Return the [x, y] coordinate for the center point of the cell that contains the specified text.  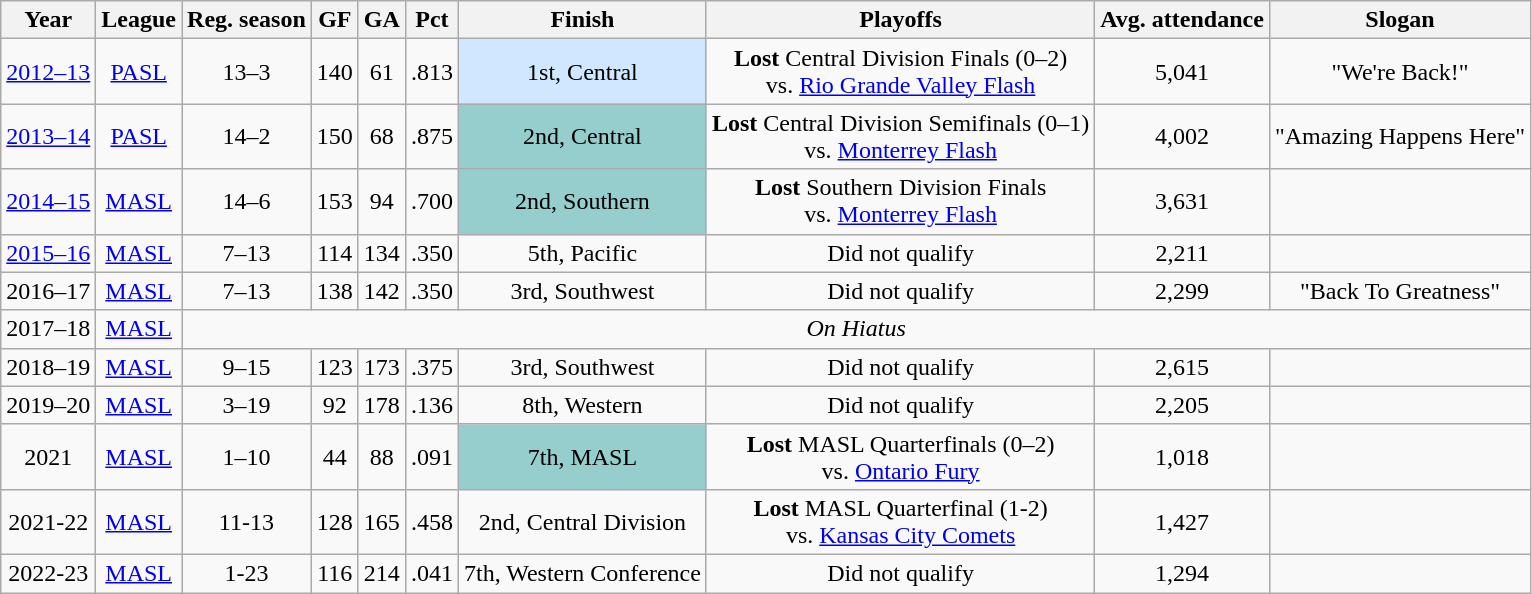
2,211 [1182, 253]
.875 [432, 136]
2,299 [1182, 291]
1-23 [247, 573]
Year [48, 20]
138 [334, 291]
2nd, Central [582, 136]
8th, Western [582, 405]
2019–20 [48, 405]
2017–18 [48, 329]
14–2 [247, 136]
Lost MASL Quarterfinals (0–2)vs. Ontario Fury [900, 456]
128 [334, 522]
.041 [432, 573]
2012–13 [48, 72]
2015–16 [48, 253]
1,018 [1182, 456]
68 [382, 136]
116 [334, 573]
.136 [432, 405]
GA [382, 20]
1,294 [1182, 573]
2021-22 [48, 522]
92 [334, 405]
153 [334, 202]
On Hiatus [856, 329]
"We're Back!" [1400, 72]
GF [334, 20]
4,002 [1182, 136]
7th, Western Conference [582, 573]
13–3 [247, 72]
.091 [432, 456]
5,041 [1182, 72]
88 [382, 456]
3,631 [1182, 202]
Playoffs [900, 20]
1,427 [1182, 522]
61 [382, 72]
123 [334, 367]
142 [382, 291]
.813 [432, 72]
"Amazing Happens Here" [1400, 136]
2022-23 [48, 573]
44 [334, 456]
2016–17 [48, 291]
214 [382, 573]
Avg. attendance [1182, 20]
5th, Pacific [582, 253]
Reg. season [247, 20]
11-13 [247, 522]
178 [382, 405]
2021 [48, 456]
Lost Central Division Semifinals (0–1)vs. Monterrey Flash [900, 136]
165 [382, 522]
Pct [432, 20]
2nd, Southern [582, 202]
2nd, Central Division [582, 522]
.700 [432, 202]
.375 [432, 367]
1–10 [247, 456]
3–19 [247, 405]
9–15 [247, 367]
Lost Southern Division Finalsvs. Monterrey Flash [900, 202]
2013–14 [48, 136]
Finish [582, 20]
2018–19 [48, 367]
"Back To Greatness" [1400, 291]
1st, Central [582, 72]
7th, MASL [582, 456]
Lost MASL Quarterfinal (1-2)vs. Kansas City Comets [900, 522]
2,205 [1182, 405]
150 [334, 136]
114 [334, 253]
.458 [432, 522]
173 [382, 367]
94 [382, 202]
2014–15 [48, 202]
Lost Central Division Finals (0–2)vs. Rio Grande Valley Flash [900, 72]
League [139, 20]
134 [382, 253]
2,615 [1182, 367]
140 [334, 72]
Slogan [1400, 20]
14–6 [247, 202]
